Find where the given text appears and provide that cell's center as [X, Y] coordinate. 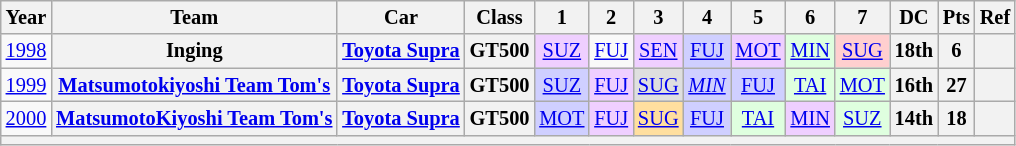
1999 [26, 85]
DC [914, 17]
SEN [658, 51]
1 [562, 17]
14th [914, 118]
Ref [995, 17]
3 [658, 17]
MatsumotoKiyoshi Team Tom's [194, 118]
5 [758, 17]
Inging [194, 51]
Matsumotokiyoshi Team Tom's [194, 85]
7 [862, 17]
18 [956, 118]
Pts [956, 17]
18th [914, 51]
4 [706, 17]
Car [400, 17]
Class [500, 17]
16th [914, 85]
2000 [26, 118]
1998 [26, 51]
27 [956, 85]
2 [611, 17]
Year [26, 17]
Team [194, 17]
